Identify which cell holds the provided text, then report its (x, y) central coordinate. 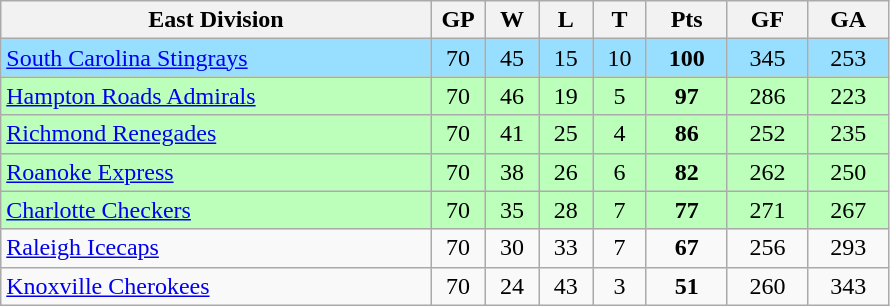
GP (458, 20)
Hampton Roads Admirals (216, 96)
15 (566, 58)
77 (686, 210)
Richmond Renegades (216, 134)
5 (620, 96)
97 (686, 96)
252 (768, 134)
260 (768, 286)
250 (848, 172)
253 (848, 58)
30 (512, 248)
10 (620, 58)
24 (512, 286)
35 (512, 210)
33 (566, 248)
W (512, 20)
82 (686, 172)
46 (512, 96)
6 (620, 172)
343 (848, 286)
41 (512, 134)
43 (566, 286)
3 (620, 286)
271 (768, 210)
4 (620, 134)
86 (686, 134)
293 (848, 248)
267 (848, 210)
Charlotte Checkers (216, 210)
262 (768, 172)
Roanoke Express (216, 172)
GF (768, 20)
Raleigh Icecaps (216, 248)
51 (686, 286)
223 (848, 96)
45 (512, 58)
256 (768, 248)
Pts (686, 20)
25 (566, 134)
South Carolina Stingrays (216, 58)
GA (848, 20)
28 (566, 210)
L (566, 20)
T (620, 20)
26 (566, 172)
19 (566, 96)
Knoxville Cherokees (216, 286)
100 (686, 58)
38 (512, 172)
286 (768, 96)
67 (686, 248)
345 (768, 58)
East Division (216, 20)
235 (848, 134)
